For the text-containing cell, return its midpoint in [x, y] coordinate format. 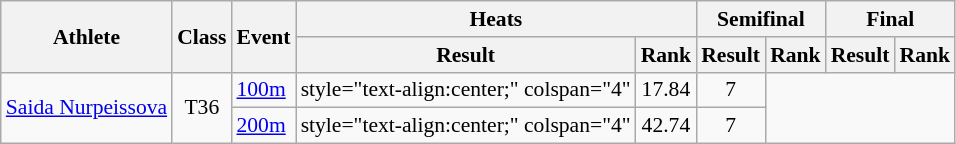
Event [263, 36]
200m [263, 126]
T36 [202, 108]
100m [263, 90]
42.74 [666, 126]
Semifinal [760, 19]
Athlete [86, 36]
17.84 [666, 90]
Heats [496, 19]
Final [890, 19]
Class [202, 36]
Saida Nurpeissova [86, 108]
